Output the [X, Y] coordinate of the center of the cell containing the given text.  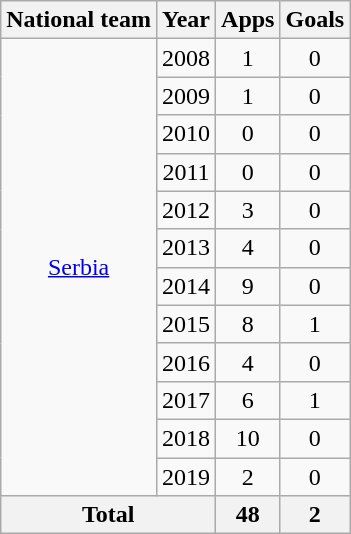
Year [186, 20]
6 [248, 400]
2013 [186, 248]
2018 [186, 438]
National team [79, 20]
8 [248, 324]
2011 [186, 172]
Total [108, 515]
2009 [186, 96]
Apps [248, 20]
2008 [186, 58]
2010 [186, 134]
2016 [186, 362]
2017 [186, 400]
Serbia [79, 268]
Goals [315, 20]
2012 [186, 210]
2015 [186, 324]
2019 [186, 477]
2014 [186, 286]
9 [248, 286]
3 [248, 210]
10 [248, 438]
48 [248, 515]
